Detect which cell encompasses the target text, then output its [X, Y] center coordinate. 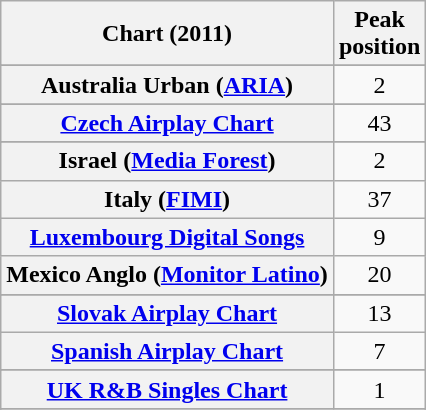
Italy (FIMI) [168, 199]
37 [379, 199]
Spanish Airplay Chart [168, 351]
1 [379, 389]
7 [379, 351]
Czech Airplay Chart [168, 123]
UK R&B Singles Chart [168, 389]
20 [379, 275]
Australia Urban (ARIA) [168, 85]
43 [379, 123]
Slovak Airplay Chart [168, 313]
9 [379, 237]
Mexico Anglo (Monitor Latino) [168, 275]
Peakposition [379, 34]
Chart (2011) [168, 34]
Luxembourg Digital Songs [168, 237]
13 [379, 313]
Israel (Media Forest) [168, 161]
